Find where the given text appears and provide that cell's center as (X, Y) coordinate. 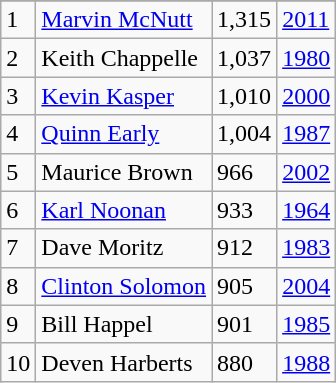
Kevin Kasper (124, 96)
Clinton Solomon (124, 286)
1,037 (244, 58)
1985 (306, 324)
Marvin McNutt (124, 20)
901 (244, 324)
1964 (306, 210)
2004 (306, 286)
966 (244, 172)
Keith Chappelle (124, 58)
933 (244, 210)
1983 (306, 248)
2011 (306, 20)
Deven Harberts (124, 362)
1988 (306, 362)
7 (18, 248)
Maurice Brown (124, 172)
6 (18, 210)
8 (18, 286)
880 (244, 362)
Quinn Early (124, 134)
2000 (306, 96)
912 (244, 248)
10 (18, 362)
905 (244, 286)
1,004 (244, 134)
1987 (306, 134)
Dave Moritz (124, 248)
1 (18, 20)
1,315 (244, 20)
2002 (306, 172)
9 (18, 324)
5 (18, 172)
Karl Noonan (124, 210)
3 (18, 96)
1980 (306, 58)
Bill Happel (124, 324)
4 (18, 134)
1,010 (244, 96)
2 (18, 58)
